Output the (X, Y) coordinate of the center of the cell containing the given text.  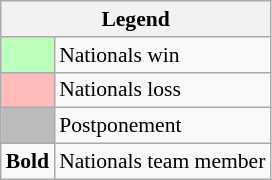
Nationals team member (162, 162)
Nationals win (162, 55)
Bold (28, 162)
Nationals loss (162, 90)
Postponement (162, 126)
Legend (136, 19)
